Scan for the cell matching the given text and deliver its (X, Y) coordinate at center. 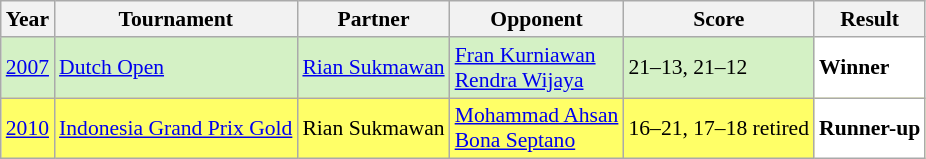
Year (28, 19)
2010 (28, 128)
Fran Kurniawan Rendra Wijaya (537, 68)
Score (718, 19)
Dutch Open (176, 68)
Result (870, 19)
21–13, 21–12 (718, 68)
2007 (28, 68)
Mohammad Ahsan Bona Septano (537, 128)
16–21, 17–18 retired (718, 128)
Indonesia Grand Prix Gold (176, 128)
Partner (373, 19)
Tournament (176, 19)
Winner (870, 68)
Runner-up (870, 128)
Opponent (537, 19)
